Find where the given text appears and provide that cell's center as [x, y] coordinate. 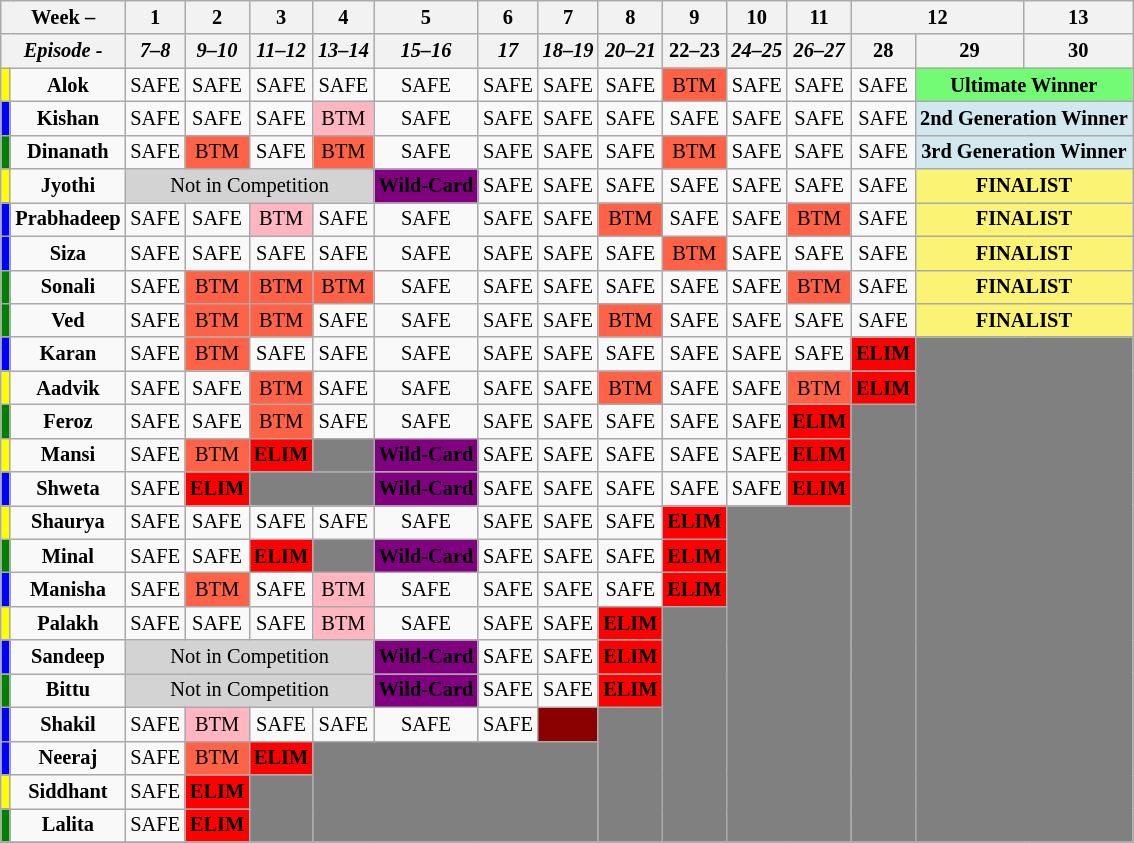
Kishan [68, 118]
12 [938, 17]
2nd Generation Winner [1024, 118]
Minal [68, 556]
18–19 [568, 51]
2 [217, 17]
Ultimate Winner [1024, 85]
Prabhadeep [68, 219]
Shweta [68, 489]
7 [568, 17]
24–25 [756, 51]
Aadvik [68, 388]
Siddhant [68, 791]
Shakil [68, 724]
7–8 [155, 51]
1 [155, 17]
Karan [68, 354]
Sandeep [68, 657]
11–12 [281, 51]
Dinanath [68, 152]
Ved [68, 320]
28 [883, 51]
17 [508, 51]
Siza [68, 253]
9–10 [217, 51]
20–21 [630, 51]
Feroz [68, 421]
Neeraj [68, 758]
Manisha [68, 589]
3 [281, 17]
5 [426, 17]
3rd Generation Winner [1024, 152]
Sonali [68, 287]
11 [819, 17]
29 [970, 51]
26–27 [819, 51]
6 [508, 17]
10 [756, 17]
Alok [68, 85]
Lalita [68, 825]
13 [1078, 17]
9 [694, 17]
Episode - [64, 51]
22–23 [694, 51]
30 [1078, 51]
Week – [64, 17]
13–14 [344, 51]
Jyothi [68, 186]
15–16 [426, 51]
Palakh [68, 623]
Bittu [68, 690]
4 [344, 17]
Shaurya [68, 522]
8 [630, 17]
Mansi [68, 455]
